Determine the (x, y) coordinate at the center of the cell enclosing the given text.  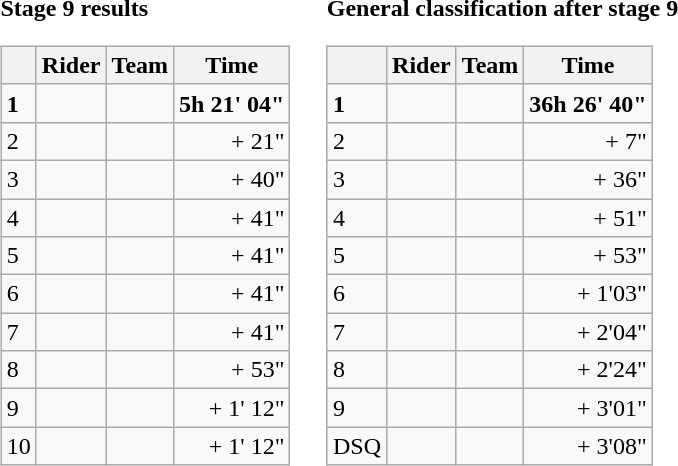
+ 40" (232, 179)
+ 2'04" (588, 332)
+ 51" (588, 217)
+ 7" (588, 141)
10 (18, 446)
+ 1'03" (588, 294)
DSQ (356, 446)
+ 36" (588, 179)
+ 3'01" (588, 408)
5h 21' 04" (232, 103)
+ 2'24" (588, 370)
+ 21" (232, 141)
+ 3'08" (588, 446)
36h 26' 40" (588, 103)
